Return (x, y) of the center of cell containing provided text 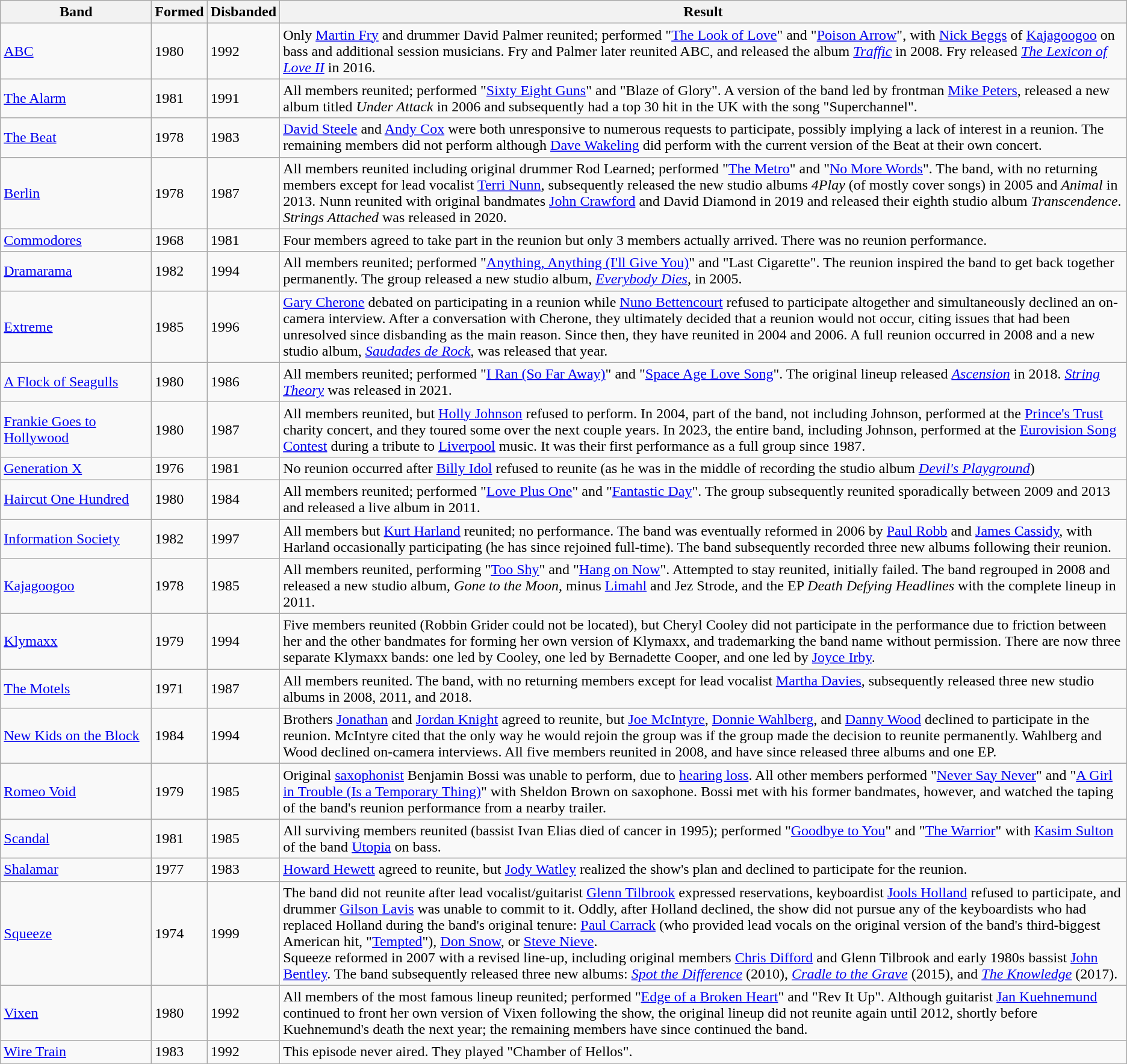
Klymaxx (76, 642)
Romeo Void (76, 791)
1976 (179, 468)
1997 (243, 538)
A Flock of Seagulls (76, 382)
Frankie Goes to Hollywood (76, 429)
Haircut One Hundred (76, 500)
1991 (243, 99)
Shalamar (76, 870)
The Motels (76, 688)
Information Society (76, 538)
The Beat (76, 137)
Berlin (76, 193)
ABC (76, 51)
Result (703, 12)
Formed (179, 12)
New Kids on the Block (76, 736)
This episode never aired. They played "Chamber of Hellos". (703, 1052)
Wire Train (76, 1052)
Extreme (76, 326)
1974 (179, 933)
1986 (243, 382)
Howard Hewett agreed to reunite, but Jody Watley realized the show's plan and declined to participate for the reunion. (703, 870)
Vixen (76, 1013)
1971 (179, 688)
Scandal (76, 839)
Commodores (76, 240)
1968 (179, 240)
The Alarm (76, 99)
1999 (243, 933)
Generation X (76, 468)
No reunion occurred after Billy Idol refused to reunite (as he was in the middle of recording the studio album Devil's Playground) (703, 468)
Four members agreed to take part in the reunion but only 3 members actually arrived. There was no reunion performance. (703, 240)
Dramarama (76, 271)
1977 (179, 870)
Kajagoogoo (76, 586)
Band (76, 12)
Disbanded (243, 12)
Squeeze (76, 933)
1996 (243, 326)
